Extract the [x, y] coordinate from the center of the cell holding the provided text.  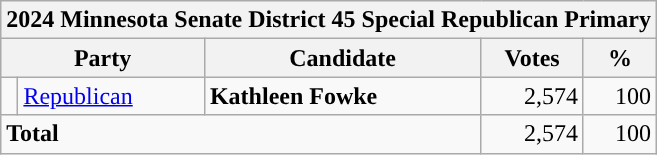
Votes [532, 58]
Kathleen Fowke [342, 96]
Party [103, 58]
Candidate [342, 58]
2024 Minnesota Senate District 45 Special Republican Primary [329, 20]
Total [241, 134]
% [620, 58]
Republican [112, 96]
